Search for the cell housing the specified text and yield its [X, Y] center coordinate. 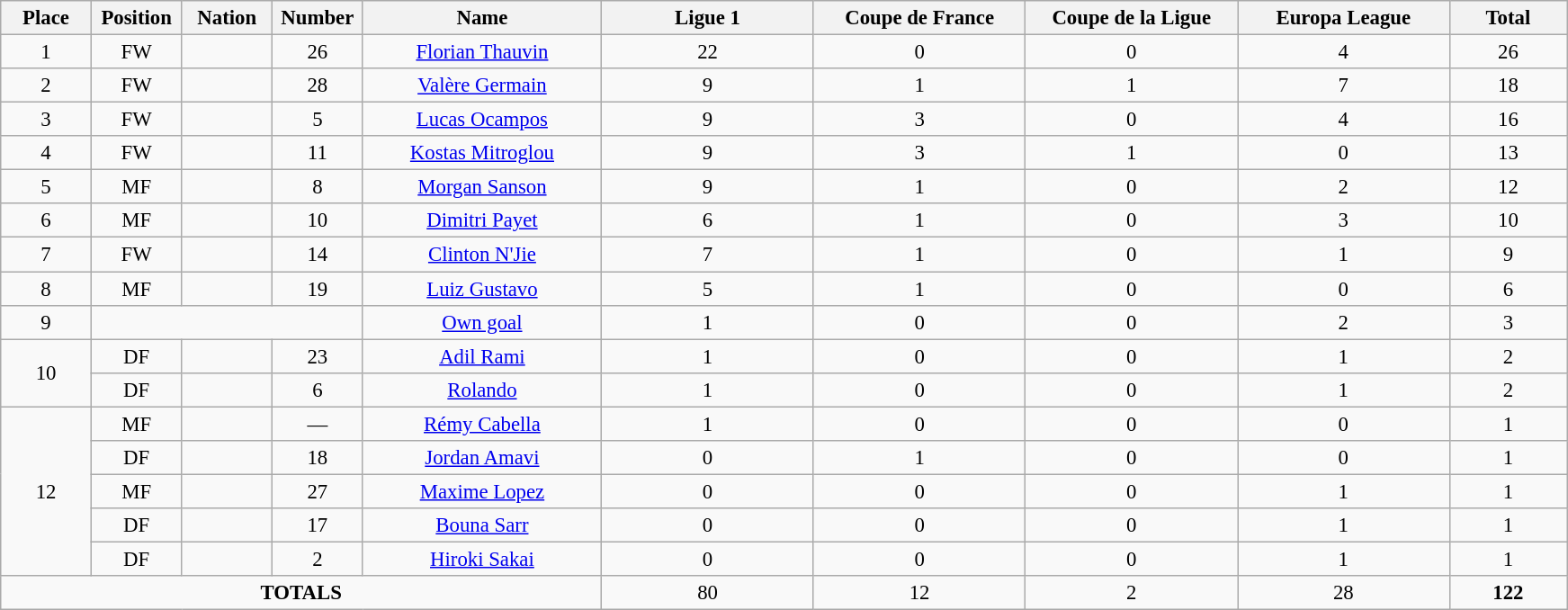
Coupe de France [919, 18]
Europa League [1344, 18]
19 [318, 289]
13 [1508, 153]
Hiroki Sakai [482, 559]
11 [318, 153]
Adil Rami [482, 356]
27 [318, 491]
14 [318, 255]
122 [1508, 593]
TOTALS [301, 593]
22 [708, 52]
17 [318, 525]
Total [1508, 18]
Florian Thauvin [482, 52]
Valère Germain [482, 85]
80 [708, 593]
Ligue 1 [708, 18]
Position [137, 18]
— [318, 424]
Place [47, 18]
Dimitri Payet [482, 220]
Own goal [482, 322]
Lucas Ocampos [482, 120]
23 [318, 356]
16 [1508, 120]
Kostas Mitroglou [482, 153]
Rémy Cabella [482, 424]
Number [318, 18]
Clinton N'Jie [482, 255]
Rolando [482, 390]
Maxime Lopez [482, 491]
Coupe de la Ligue [1132, 18]
Nation [227, 18]
Luiz Gustavo [482, 289]
Bouna Sarr [482, 525]
Jordan Amavi [482, 458]
Name [482, 18]
Morgan Sanson [482, 187]
